Locate the cell with the specified text and output its (X, Y) center coordinate. 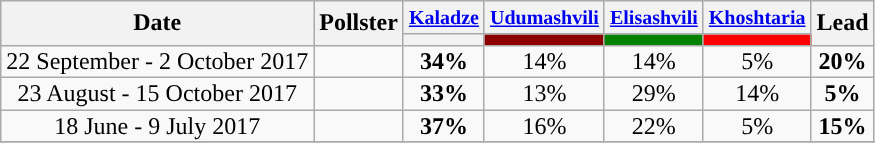
Pollster (359, 24)
37% (444, 126)
34% (444, 61)
Lead (842, 24)
22 September - 2 October 2017 (158, 61)
13% (544, 93)
16% (544, 126)
29% (654, 93)
23 August - 15 October 2017 (158, 93)
Khoshtaria (757, 18)
20% (842, 61)
22% (654, 126)
Udumashvili (544, 18)
Kaladze (444, 18)
Date (158, 24)
15% (842, 126)
33% (444, 93)
Elisashvili (654, 18)
18 June - 9 July 2017 (158, 126)
